Provide the [x, y] coordinate of the cell's center where the given text is located.  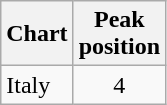
4 [119, 85]
Italy [37, 85]
Peakposition [119, 34]
Chart [37, 34]
